Scan for the cell matching the given text and deliver its (X, Y) coordinate at center. 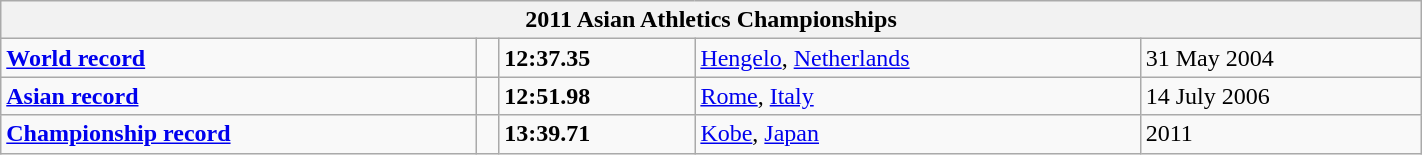
Hengelo, Netherlands (918, 58)
Asian record (239, 96)
2011 (1280, 134)
13:39.71 (597, 134)
14 July 2006 (1280, 96)
Kobe, Japan (918, 134)
12:51.98 (597, 96)
World record (239, 58)
2011 Asian Athletics Championships (711, 20)
12:37.35 (597, 58)
Championship record (239, 134)
31 May 2004 (1280, 58)
Rome, Italy (918, 96)
